Return the (x, y) coordinate for the center point of the cell that contains the specified text.  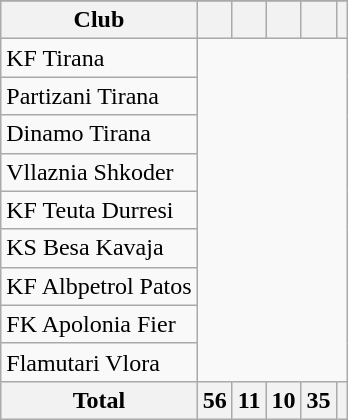
Total (99, 400)
Vllaznia Shkoder (99, 172)
11 (249, 400)
Partizani Tirana (99, 96)
56 (214, 400)
35 (318, 400)
10 (284, 400)
Flamutari Vlora (99, 362)
KF Teuta Durresi (99, 210)
FK Apolonia Fier (99, 324)
KF Tirana (99, 58)
Dinamo Tirana (99, 134)
KF Albpetrol Patos (99, 286)
KS Besa Kavaja (99, 248)
Club (99, 20)
